Extract the [x, y] coordinate from the center of the cell holding the provided text.  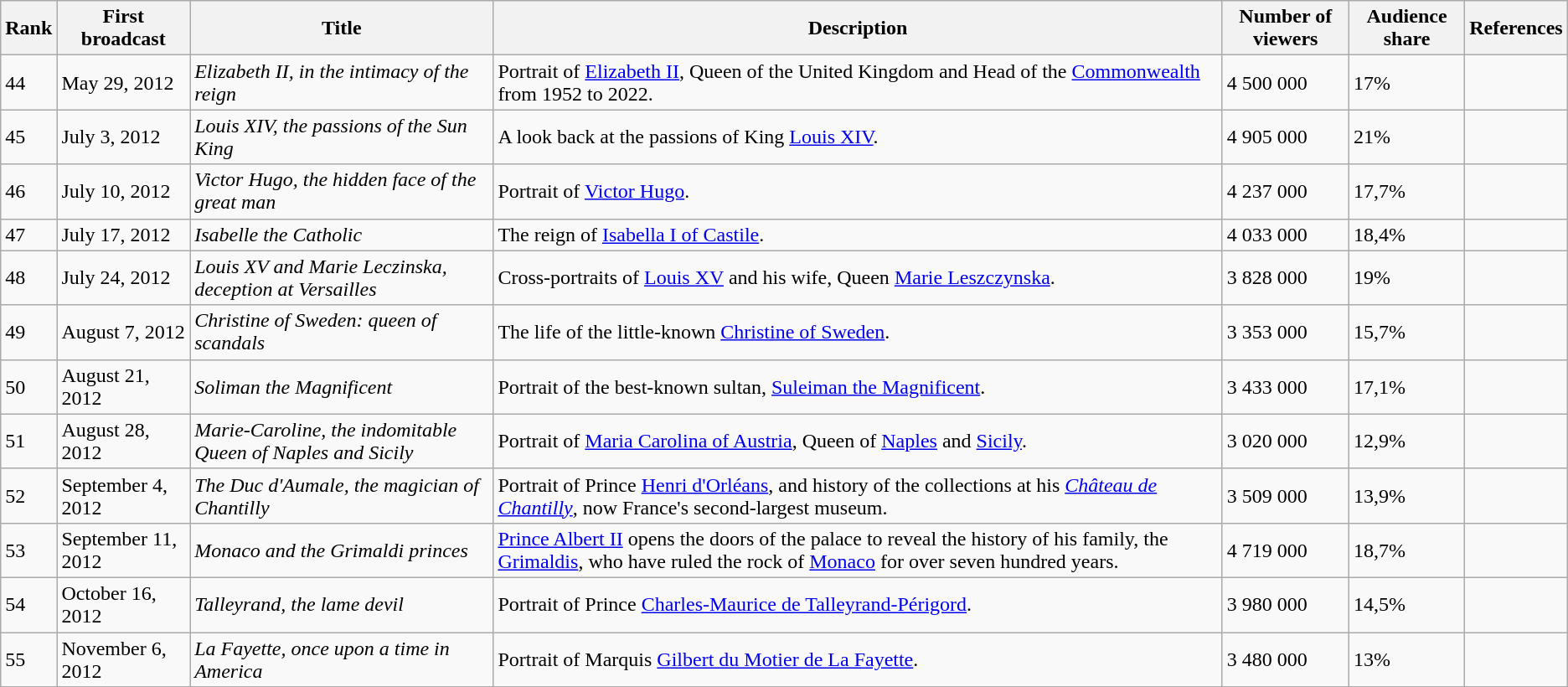
Cross-portraits of Louis XV and his wife, Queen Marie Leszczynska. [858, 278]
13% [1406, 659]
4 719 000 [1285, 550]
17,7% [1406, 191]
55 [28, 659]
14,5% [1406, 605]
3 433 000 [1285, 387]
Portrait of the best-known sultan, Suleiman the Magnificent. [858, 387]
4 500 000 [1285, 82]
4 033 000 [1285, 235]
12,9% [1406, 441]
The reign of Isabella I of Castile. [858, 235]
13,9% [1406, 496]
53 [28, 550]
Portrait of Elizabeth II, Queen of the United Kingdom and Head of the Commonwealth from 1952 to 2022. [858, 82]
Louis XIV, the passions of the Sun King [342, 137]
54 [28, 605]
50 [28, 387]
July 3, 2012 [124, 137]
4 237 000 [1285, 191]
References [1516, 28]
Portrait of Maria Carolina of Austria, Queen of Naples and Sicily. [858, 441]
September 11, 2012 [124, 550]
A look back at the passions of King Louis XIV. [858, 137]
Portrait of Prince Charles-Maurice de Talleyrand-Périgord. [858, 605]
July 10, 2012 [124, 191]
17% [1406, 82]
Elizabeth II, in the intimacy of the reign [342, 82]
46 [28, 191]
Description [858, 28]
15,7% [1406, 332]
September 4, 2012 [124, 496]
3 020 000 [1285, 441]
3 480 000 [1285, 659]
Talleyrand, the lame devil [342, 605]
Audience share [1406, 28]
The Duc d'Aumale, the magician of Chantilly [342, 496]
Louis XV and Marie Leczinska, deception at Versailles [342, 278]
3 353 000 [1285, 332]
November 6, 2012 [124, 659]
49 [28, 332]
45 [28, 137]
Number of viewers [1285, 28]
Victor Hugo, the hidden face of the great man [342, 191]
Rank [28, 28]
47 [28, 235]
51 [28, 441]
Monaco and the Grimaldi princes [342, 550]
44 [28, 82]
48 [28, 278]
Marie-Caroline, the indomitable Queen of Naples and Sicily [342, 441]
July 24, 2012 [124, 278]
Soliman the Magnificent [342, 387]
La Fayette, once upon a time in America [342, 659]
August 21, 2012 [124, 387]
4 905 000 [1285, 137]
July 17, 2012 [124, 235]
Portrait of Victor Hugo. [858, 191]
18,7% [1406, 550]
3 509 000 [1285, 496]
52 [28, 496]
3 980 000 [1285, 605]
19% [1406, 278]
17,1% [1406, 387]
21% [1406, 137]
Isabelle the Catholic [342, 235]
First broadcast [124, 28]
18,4% [1406, 235]
Portrait of Marquis Gilbert du Motier de La Fayette. [858, 659]
May 29, 2012 [124, 82]
Portrait of Prince Henri d'Orléans, and history of the collections at his Château de Chantilly, now France's second-largest museum. [858, 496]
October 16, 2012 [124, 605]
The life of the little-known Christine of Sweden. [858, 332]
August 28, 2012 [124, 441]
3 828 000 [1285, 278]
Title [342, 28]
August 7, 2012 [124, 332]
Christine of Sweden: queen of scandals [342, 332]
